Extract the (X, Y) coordinate from the center of the cell holding the provided text.  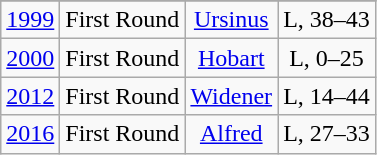
2012 (30, 96)
Widener (232, 96)
Alfred (232, 134)
Hobart (232, 58)
L, 38–43 (327, 20)
2000 (30, 58)
1999 (30, 20)
2016 (30, 134)
Ursinus (232, 20)
L, 27–33 (327, 134)
L, 14–44 (327, 96)
L, 0–25 (327, 58)
